Search for the cell housing the specified text and yield its [X, Y] center coordinate. 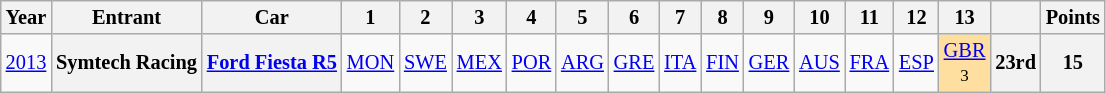
SWE [426, 63]
12 [916, 17]
13 [965, 17]
8 [722, 17]
2013 [26, 63]
2 [426, 17]
7 [680, 17]
MON [370, 63]
ITA [680, 63]
GER [769, 63]
23rd [1015, 63]
3 [480, 17]
Entrant [126, 17]
FRA [870, 63]
11 [870, 17]
MEX [480, 63]
4 [532, 17]
10 [819, 17]
FIN [722, 63]
5 [582, 17]
Symtech Racing [126, 63]
6 [634, 17]
POR [532, 63]
ESP [916, 63]
15 [1073, 63]
Points [1073, 17]
Car [272, 17]
AUS [819, 63]
Ford Fiesta R5 [272, 63]
GRE [634, 63]
9 [769, 17]
Year [26, 17]
1 [370, 17]
GBR3 [965, 63]
ARG [582, 63]
